Provide the [x, y] coordinate of the cell's center where the given text is located.  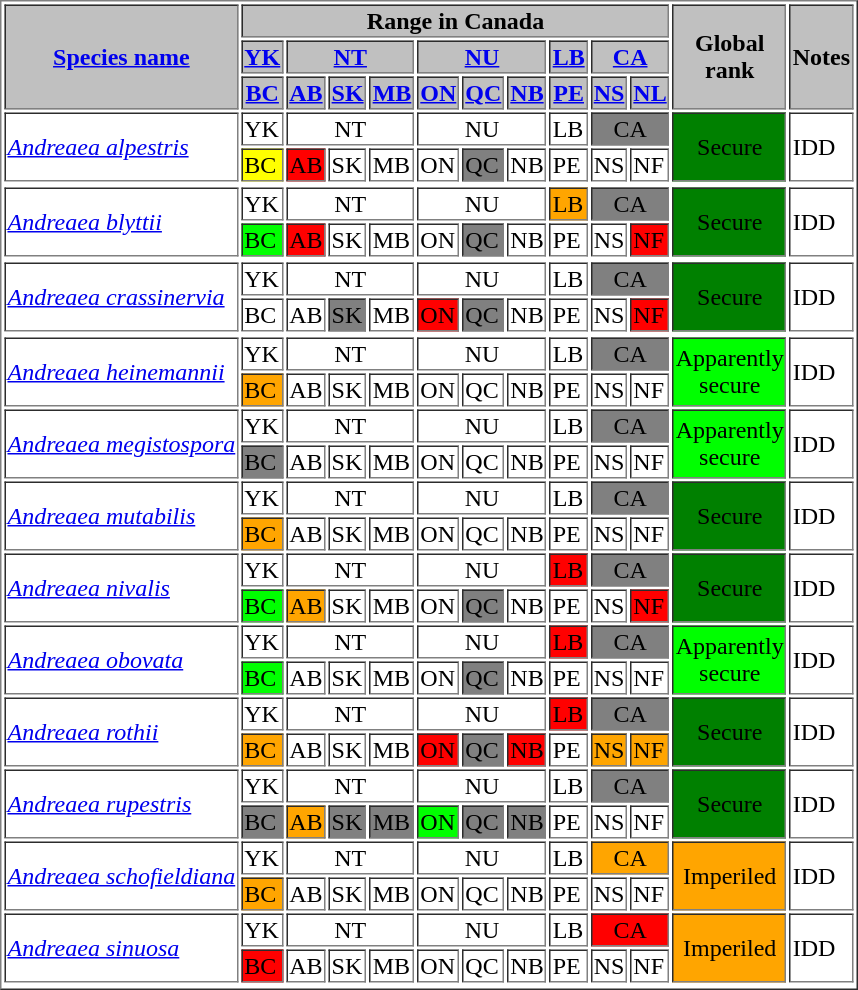
Andreaea crassinervia [121, 296]
Notes [822, 56]
Andreaea rothii [121, 732]
Andreaea sinuosa [121, 948]
Andreaea heinemannii [121, 372]
Andreaea obovata [121, 660]
Andreaea rupestris [121, 804]
Global rank [730, 56]
Andreaea nivalis [121, 588]
Range in Canada [455, 20]
NL [650, 92]
Andreaea alpestris [121, 146]
Species name [121, 56]
Andreaea blyttii [121, 222]
Andreaea schofieldiana [121, 876]
Andreaea mutabilis [121, 516]
Andreaea megistospora [121, 444]
